From the cell containing the given text, extract its center point as (X, Y) coordinate. 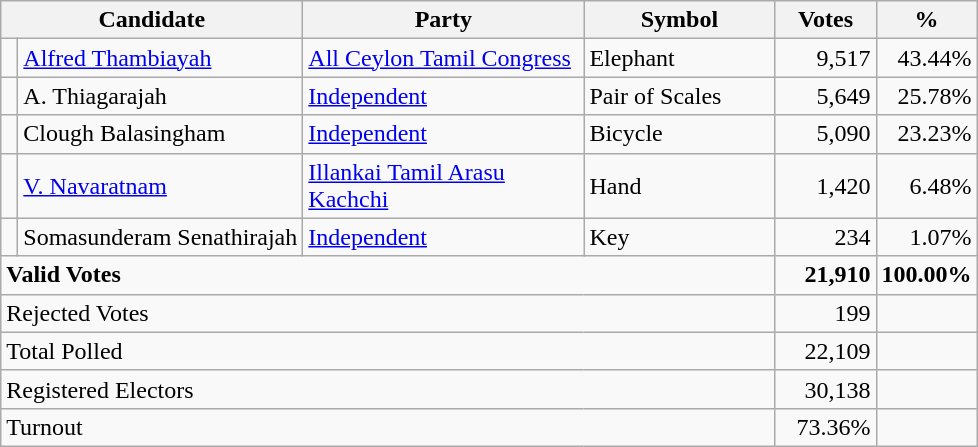
Bicycle (680, 134)
Hand (680, 186)
23.23% (926, 134)
Symbol (680, 20)
Clough Balasingham (160, 134)
All Ceylon Tamil Congress (444, 58)
V. Navaratnam (160, 186)
9,517 (826, 58)
73.36% (826, 427)
Registered Electors (388, 389)
1.07% (926, 237)
Somasunderam Senathirajah (160, 237)
21,910 (826, 275)
43.44% (926, 58)
5,090 (826, 134)
Votes (826, 20)
30,138 (826, 389)
Rejected Votes (388, 313)
6.48% (926, 186)
25.78% (926, 96)
% (926, 20)
234 (826, 237)
A. Thiagarajah (160, 96)
Alfred Thambiayah (160, 58)
1,420 (826, 186)
Valid Votes (388, 275)
Total Polled (388, 351)
Illankai Tamil Arasu Kachchi (444, 186)
100.00% (926, 275)
Pair of Scales (680, 96)
Key (680, 237)
Candidate (152, 20)
22,109 (826, 351)
199 (826, 313)
Turnout (388, 427)
Elephant (680, 58)
Party (444, 20)
5,649 (826, 96)
